Extract the [x, y] coordinate from the center of the cell holding the provided text.  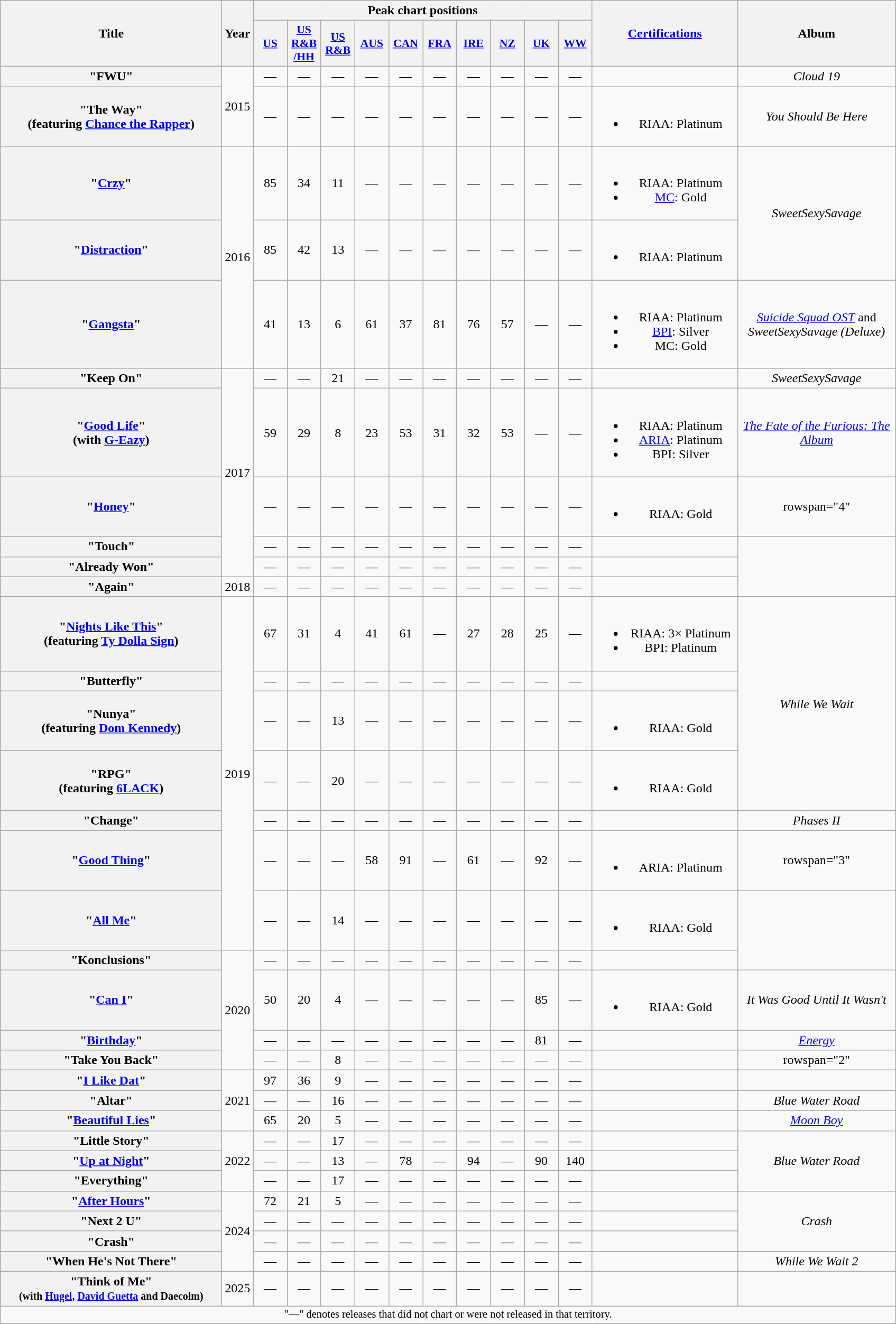
CAN [405, 43]
"Butterfly" [111, 681]
76 [474, 325]
25 [541, 634]
"The Way"(featuring Chance the Rapper) [111, 116]
2016 [238, 257]
2022 [238, 1161]
2020 [238, 1011]
"Good Thing" [111, 860]
57 [507, 325]
"RPG"(featuring 6LACK) [111, 780]
"Again" [111, 587]
"Nunya"(featuring Dom Kennedy) [111, 721]
"FWU" [111, 76]
rowspan="3" [816, 860]
Cloud 19 [816, 76]
"Take You Back" [111, 1060]
Moon Boy [816, 1121]
"Crzy" [111, 183]
42 [304, 251]
Suicide Squad OST and SweetSexySavage (Deluxe) [816, 325]
27 [474, 634]
"Konclusions" [111, 960]
34 [304, 183]
"Keep On" [111, 378]
NZ [507, 43]
UK [541, 43]
ARIA: Platinum [665, 860]
"Little Story" [111, 1141]
"Nights Like This"(featuring Ty Dolla Sign) [111, 634]
14 [338, 920]
"Can I" [111, 1000]
9 [338, 1080]
37 [405, 325]
The Fate of the Furious: The Album [816, 432]
"Change" [111, 820]
78 [405, 1161]
"Think of Me" (with Hugel, David Guetta and Daecolm) [111, 1289]
While We Wait 2 [816, 1261]
RIAA: PlatinumBPI: SilverMC: Gold [665, 325]
Year [238, 34]
AUS [372, 43]
WW [575, 43]
2015 [238, 106]
97 [270, 1080]
"Good Life"(with G-Eazy) [111, 432]
"After Hours" [111, 1201]
rowspan="2" [816, 1060]
"I Like Dat" [111, 1080]
USR&B/HH [304, 43]
16 [338, 1100]
2024 [238, 1231]
Certifications [665, 34]
It Was Good Until It Wasn't [816, 1000]
Title [111, 34]
US R&B [338, 43]
You Should Be Here [816, 116]
"Touch" [111, 547]
"Distraction" [111, 251]
Album [816, 34]
2021 [238, 1100]
"Gangsta" [111, 325]
58 [372, 860]
2025 [238, 1289]
RIAA: PlatinumARIA: PlatinumBPI: Silver [665, 432]
32 [474, 432]
2017 [238, 473]
92 [541, 860]
2019 [238, 773]
"—" denotes releases that did not chart or were not released in that territory. [448, 1314]
"Already Won" [111, 567]
"Birthday" [111, 1040]
140 [575, 1161]
"When He's Not There" [111, 1261]
FRA [440, 43]
59 [270, 432]
RIAA: PlatinumMC: Gold [665, 183]
Phases II [816, 820]
"Honey" [111, 506]
Crash [816, 1221]
90 [541, 1161]
rowspan="4" [816, 506]
94 [474, 1161]
"Next 2 U" [111, 1221]
11 [338, 183]
IRE [474, 43]
"Up at Night" [111, 1161]
72 [270, 1201]
29 [304, 432]
36 [304, 1080]
50 [270, 1000]
2018 [238, 587]
"All Me" [111, 920]
RIAA: 3× PlatinumBPI: Platinum [665, 634]
28 [507, 634]
US [270, 43]
Energy [816, 1040]
6 [338, 325]
"Everything" [111, 1181]
"Beautiful Lies" [111, 1121]
65 [270, 1121]
"Crash" [111, 1241]
While We Wait [816, 703]
"Altar" [111, 1100]
67 [270, 634]
Peak chart positions [423, 11]
91 [405, 860]
23 [372, 432]
